Return the (X, Y) coordinate for the center point of the cell that contains the specified text.  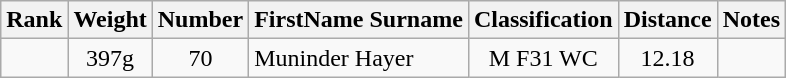
70 (200, 58)
Classification (543, 20)
Muninder Hayer (359, 58)
12.18 (668, 58)
397g (110, 58)
Weight (110, 20)
M F31 WC (543, 58)
FirstName Surname (359, 20)
Notes (751, 20)
Number (200, 20)
Rank (34, 20)
Distance (668, 20)
